Determine the [x, y] coordinate at the center of the cell enclosing the given text.  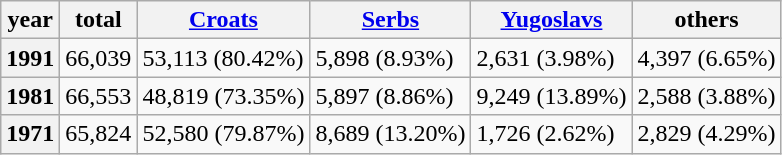
5,898 (8.93%) [390, 58]
2,631 (3.98%) [552, 58]
52,580 (79.87%) [224, 134]
48,819 (73.35%) [224, 96]
others [706, 20]
1,726 (2.62%) [552, 134]
5,897 (8.86%) [390, 96]
1981 [30, 96]
9,249 (13.89%) [552, 96]
1991 [30, 58]
year [30, 20]
65,824 [98, 134]
66,039 [98, 58]
total [98, 20]
53,113 (80.42%) [224, 58]
2,588 (3.88%) [706, 96]
1971 [30, 134]
8,689 (13.20%) [390, 134]
Croats [224, 20]
2,829 (4.29%) [706, 134]
4,397 (6.65%) [706, 58]
66,553 [98, 96]
Yugoslavs [552, 20]
Serbs [390, 20]
